Capture the cell that displays the provided text and extract its [X, Y] central coordinate. 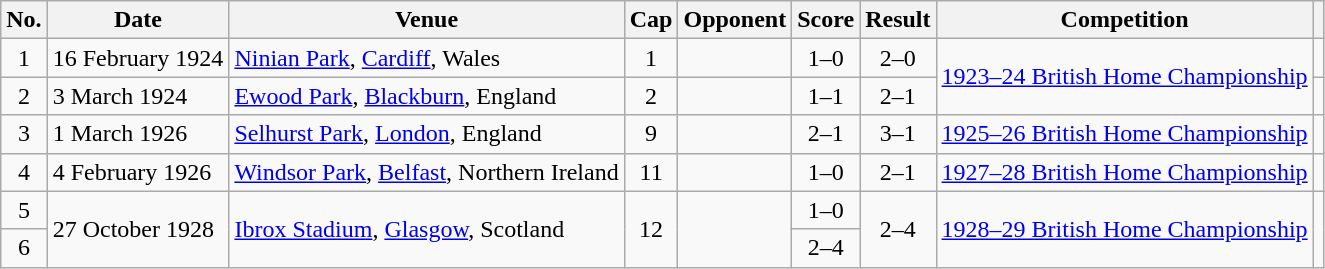
Windsor Park, Belfast, Northern Ireland [426, 172]
2–0 [898, 58]
1928–29 British Home Championship [1124, 229]
Ninian Park, Cardiff, Wales [426, 58]
4 February 1926 [138, 172]
11 [651, 172]
Ewood Park, Blackburn, England [426, 96]
9 [651, 134]
1923–24 British Home Championship [1124, 77]
Opponent [735, 20]
3–1 [898, 134]
1927–28 British Home Championship [1124, 172]
12 [651, 229]
16 February 1924 [138, 58]
No. [24, 20]
Selhurst Park, London, England [426, 134]
Competition [1124, 20]
Date [138, 20]
4 [24, 172]
1925–26 British Home Championship [1124, 134]
Cap [651, 20]
6 [24, 248]
3 [24, 134]
Score [826, 20]
Venue [426, 20]
1 March 1926 [138, 134]
Ibrox Stadium, Glasgow, Scotland [426, 229]
Result [898, 20]
5 [24, 210]
27 October 1928 [138, 229]
3 March 1924 [138, 96]
1–1 [826, 96]
